Scan for the cell matching the given text and deliver its (x, y) coordinate at center. 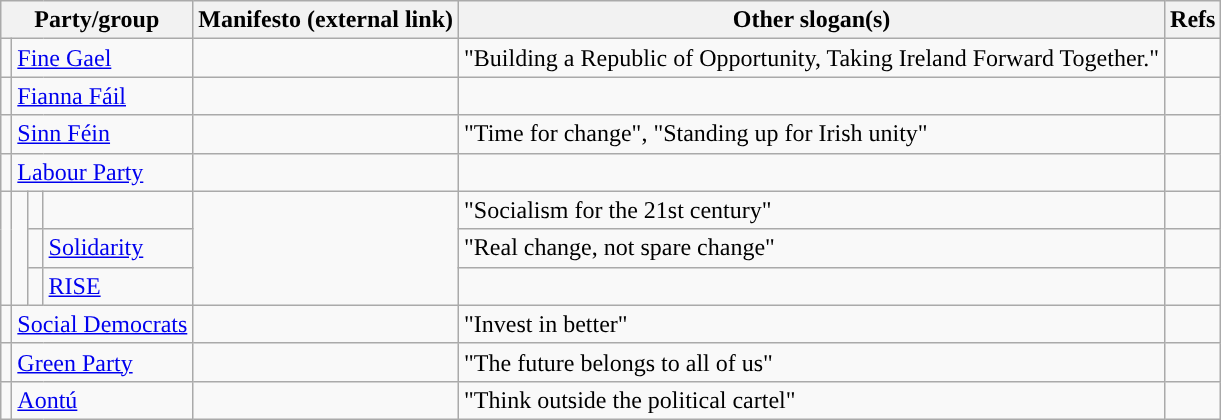
Manifesto (external link) (326, 20)
Green Party (102, 362)
"Think outside the political cartel" (812, 400)
"Invest in better" (812, 324)
"Socialism for the 21st century" (812, 210)
Social Democrats (102, 324)
"Building a Republic of Opportunity, Taking Ireland Forward Together." (812, 58)
Labour Party (102, 172)
RISE (118, 286)
"The future belongs to all of us" (812, 362)
Other slogan(s) (812, 20)
Fine Gael (102, 58)
Sinn Féin (102, 134)
Aontú (102, 400)
Fianna Fáil (102, 96)
Refs (1193, 20)
"Time for change", "Standing up for Irish unity" (812, 134)
"Real change, not spare change" (812, 248)
Party/group (97, 20)
Solidarity (118, 248)
